Search for the cell housing the specified text and yield its (x, y) center coordinate. 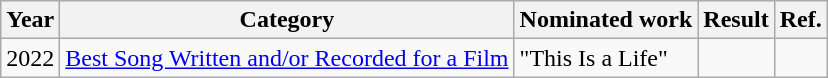
Result (736, 20)
Best Song Written and/or Recorded for a Film (287, 58)
Category (287, 20)
2022 (30, 58)
Nominated work (606, 20)
"This Is a Life" (606, 58)
Year (30, 20)
Ref. (800, 20)
